Pinpoint the cell where the given text exists, returning its [X, Y] midpoint coordinate. 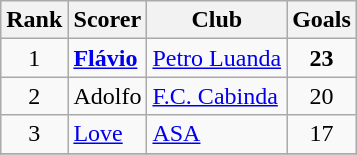
Flávio [108, 58]
Scorer [108, 20]
Goals [322, 20]
20 [322, 96]
3 [34, 134]
Rank [34, 20]
1 [34, 58]
2 [34, 96]
Love [108, 134]
F.C. Cabinda [217, 96]
17 [322, 134]
ASA [217, 134]
Club [217, 20]
Adolfo [108, 96]
23 [322, 58]
Petro Luanda [217, 58]
